Identify which cell holds the provided text, then report its (X, Y) central coordinate. 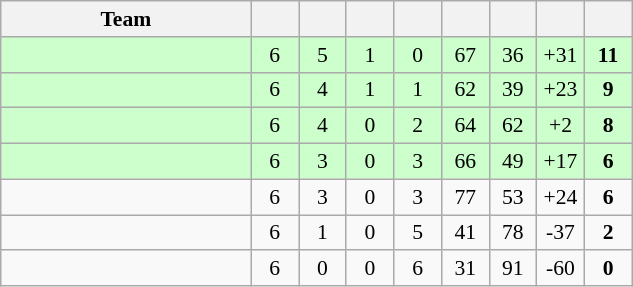
+23 (561, 90)
+24 (561, 197)
+2 (561, 126)
67 (465, 55)
78 (513, 233)
91 (513, 269)
41 (465, 233)
36 (513, 55)
64 (465, 126)
49 (513, 162)
53 (513, 197)
39 (513, 90)
77 (465, 197)
66 (465, 162)
-37 (561, 233)
11 (608, 55)
31 (465, 269)
+17 (561, 162)
-60 (561, 269)
8 (608, 126)
9 (608, 90)
+31 (561, 55)
Team (126, 19)
